Locate the cell with the specified text and output its [X, Y] center coordinate. 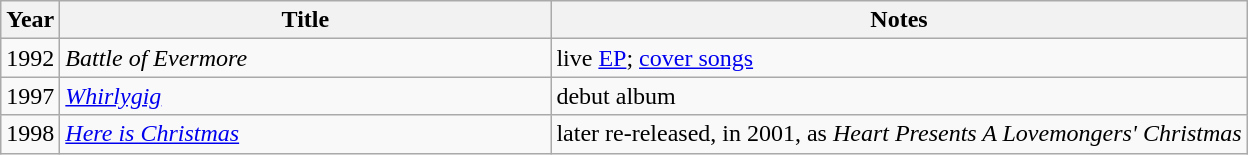
live EP; cover songs [899, 58]
debut album [899, 96]
Here is Christmas [306, 134]
later re-released, in 2001, as Heart Presents A Lovemongers' Christmas [899, 134]
Notes [899, 20]
1997 [30, 96]
Year [30, 20]
Whirlygig [306, 96]
1992 [30, 58]
1998 [30, 134]
Title [306, 20]
Battle of Evermore [306, 58]
